Output the [X, Y] coordinate of the center of the cell containing the given text.  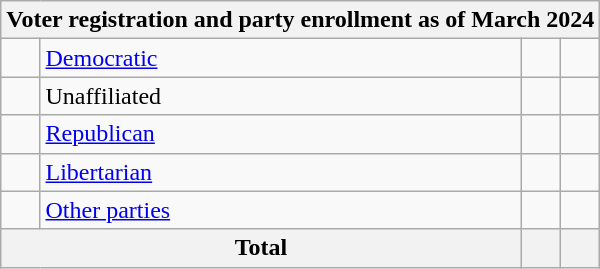
Other parties [280, 210]
Libertarian [280, 172]
Republican [280, 134]
Total [262, 248]
Voter registration and party enrollment as of March 2024 [300, 20]
Democratic [280, 58]
Unaffiliated [280, 96]
